Extract the [x, y] coordinate from the center of the cell holding the provided text.  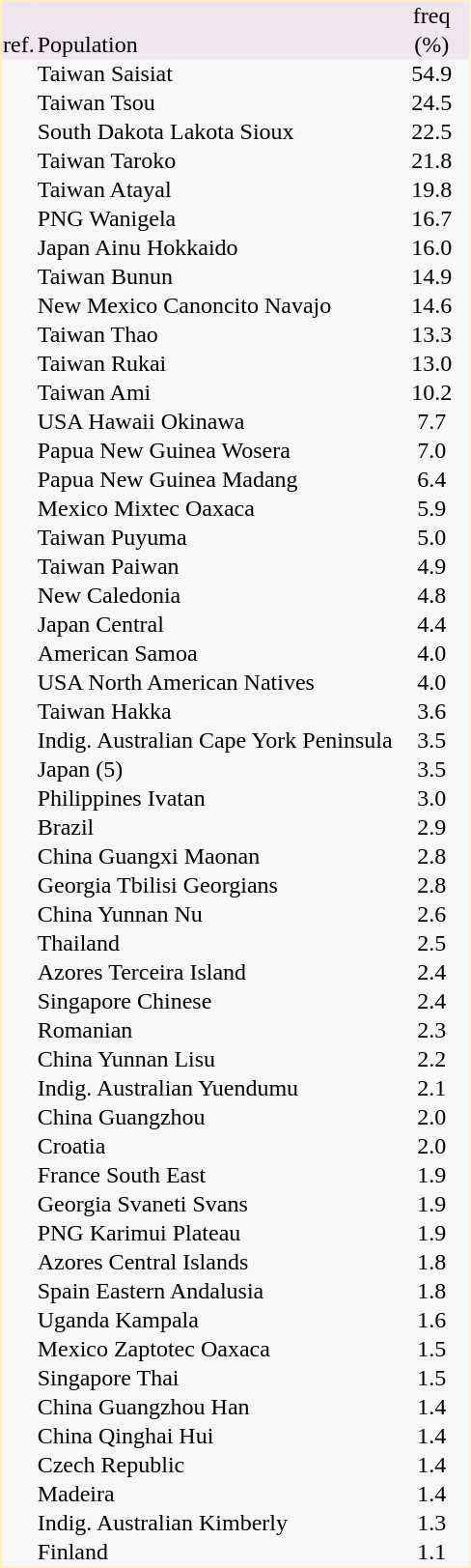
4.4 [431, 625]
China Qinghai Hui [214, 1437]
Azores Central Islands [214, 1263]
Taiwan Bunun [214, 277]
Uganda Kampala [214, 1321]
24.5 [431, 103]
13.0 [431, 364]
Czech Republic [214, 1466]
Papua New Guinea Madang [214, 480]
5.9 [431, 509]
Spain Eastern Andalusia [214, 1292]
Thailand [214, 944]
China Guangzhou Han [214, 1408]
China Yunnan Nu [214, 915]
Philippines Ivatan [214, 799]
Taiwan Thao [214, 335]
16.0 [431, 248]
2.1 [431, 1089]
2.3 [431, 1031]
Japan Central [214, 625]
3.6 [431, 712]
5.0 [431, 538]
Taiwan Atayal [214, 190]
American Samoa [214, 654]
Taiwan Paiwan [214, 567]
4.9 [431, 567]
Croatia [214, 1147]
10.2 [431, 393]
2.9 [431, 828]
China Guangzhou [214, 1118]
22.5 [431, 132]
PNG Karimui Plateau [214, 1234]
France South East [214, 1176]
Indig. Australian Cape York Peninsula [214, 741]
Taiwan Rukai [214, 364]
1.6 [431, 1321]
Taiwan Puyuma [214, 538]
1.3 [431, 1524]
Taiwan Hakka [214, 712]
Mexico Mixtec Oaxaca [214, 509]
New Mexico Canoncito Navajo [214, 306]
21.8 [431, 161]
14.9 [431, 277]
Madeira [214, 1495]
Indig. Australian Yuendumu [214, 1089]
Brazil [214, 828]
2.5 [431, 944]
2.2 [431, 1060]
Indig. Australian Kimberly [214, 1524]
ref. [19, 45]
19.8 [431, 190]
Population [214, 45]
Georgia Svaneti Svans [214, 1205]
3.0 [431, 799]
Taiwan Saisiat [214, 74]
USA North American Natives [214, 683]
14.6 [431, 306]
6.4 [431, 480]
Romanian [214, 1031]
USA Hawaii Okinawa [214, 422]
54.9 [431, 74]
Japan (5) [214, 770]
4.8 [431, 596]
13.3 [431, 335]
Taiwan Taroko [214, 161]
South Dakota Lakota Sioux [214, 132]
1.1 [431, 1553]
Papua New Guinea Wosera [214, 451]
16.7 [431, 219]
Finland [214, 1553]
Japan Ainu Hokkaido [214, 248]
Taiwan Tsou [214, 103]
Singapore Thai [214, 1379]
PNG Wanigela [214, 219]
China Guangxi Maonan [214, 857]
Mexico Zaptotec Oaxaca [214, 1350]
7.0 [431, 451]
Singapore Chinese [214, 1002]
2.6 [431, 915]
(%) [431, 45]
Azores Terceira Island [214, 973]
7.7 [431, 422]
Taiwan Ami [214, 393]
New Caledonia [214, 596]
Georgia Tbilisi Georgians [214, 886]
China Yunnan Lisu [214, 1060]
freq [431, 16]
